From the cell containing the given text, extract its center point as [X, Y] coordinate. 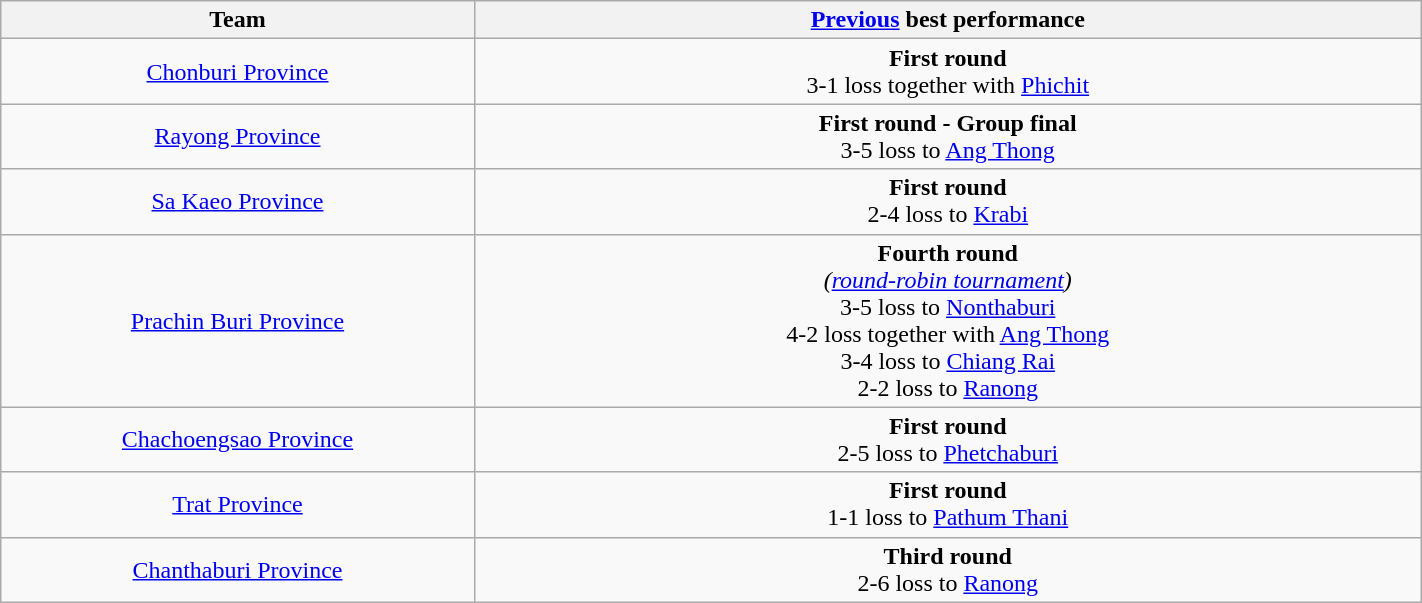
Third round2-6 loss to Ranong [948, 570]
Chonburi Province [238, 72]
Team [238, 20]
Previous best performance [948, 20]
Trat Province [238, 504]
First round3-1 loss together with Phichit [948, 72]
Chanthaburi Province [238, 570]
First round1-1 loss to Pathum Thani [948, 504]
Chachoengsao Province [238, 440]
First round2-4 loss to Krabi [948, 202]
Sa Kaeo Province [238, 202]
First round - Group final3-5 loss to Ang Thong [948, 136]
First round2-5 loss to Phetchaburi [948, 440]
Rayong Province [238, 136]
Prachin Buri Province [238, 320]
Fourth round(round-robin tournament)3-5 loss to Nonthaburi4-2 loss together with Ang Thong3-4 loss to Chiang Rai2-2 loss to Ranong [948, 320]
